Capture the cell that displays the provided text and extract its [X, Y] central coordinate. 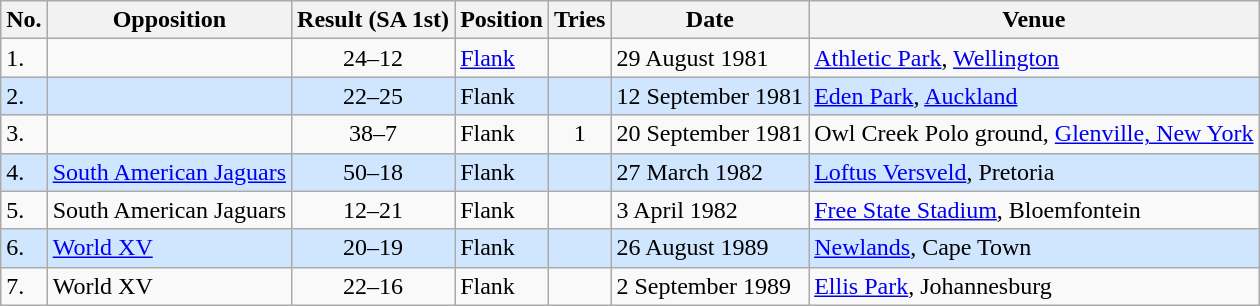
Position [502, 20]
Athletic Park, Wellington [1034, 58]
20–19 [374, 248]
Newlands, Cape Town [1034, 248]
Tries [580, 20]
1. [24, 58]
3. [24, 134]
2 September 1989 [710, 286]
5. [24, 210]
Ellis Park, Johannesburg [1034, 286]
27 March 1982 [710, 172]
24–12 [374, 58]
No. [24, 20]
7. [24, 286]
Loftus Versveld, Pretoria [1034, 172]
50–18 [374, 172]
12–21 [374, 210]
Eden Park, Auckland [1034, 96]
3 April 1982 [710, 210]
Free State Stadium, Bloemfontein [1034, 210]
Venue [1034, 20]
22–16 [374, 286]
Owl Creek Polo ground, Glenville, New York [1034, 134]
1 [580, 134]
Result (SA 1st) [374, 20]
Date [710, 20]
4. [24, 172]
6. [24, 248]
Opposition [169, 20]
29 August 1981 [710, 58]
2. [24, 96]
26 August 1989 [710, 248]
20 September 1981 [710, 134]
12 September 1981 [710, 96]
22–25 [374, 96]
38–7 [374, 134]
